Detect which cell encompasses the target text, then output its [X, Y] center coordinate. 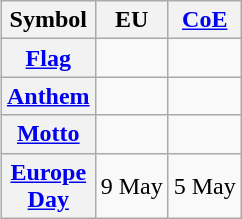
Symbol [48, 20]
5 May [204, 186]
EU [132, 20]
Motto [48, 134]
CoE [204, 20]
Anthem [48, 96]
EuropeDay [48, 186]
9 May [132, 186]
Flag [48, 58]
